Extract the [X, Y] coordinate from the center of the cell holding the provided text.  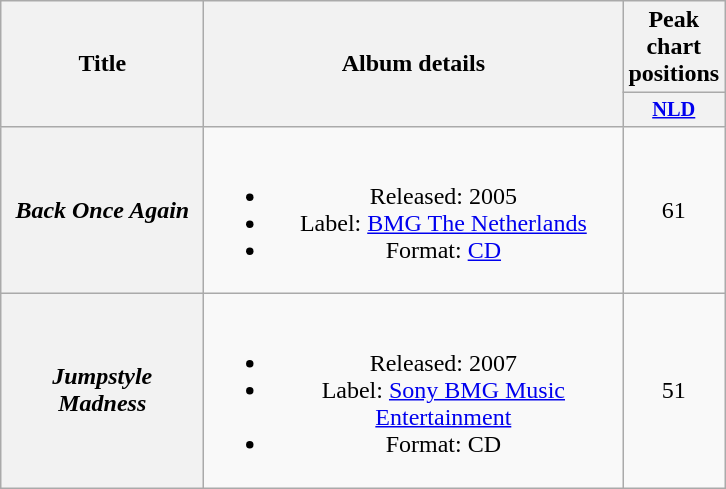
61 [674, 210]
Album details [414, 64]
Released: 2007Label: Sony BMG Music EntertainmentFormat: CD [414, 391]
Title [102, 64]
Back Once Again [102, 210]
51 [674, 391]
NLD [674, 110]
Peak chart positions [674, 47]
Jumpstyle Madness [102, 391]
Released: 2005Label: BMG The NetherlandsFormat: CD [414, 210]
